Find where the given text appears and provide that cell's center as (X, Y) coordinate. 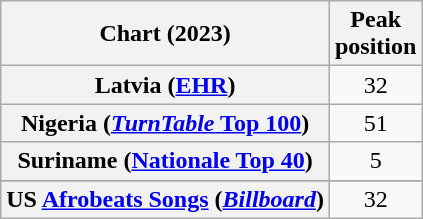
Nigeria (TurnTable Top 100) (166, 123)
Latvia (EHR) (166, 85)
Peakposition (375, 34)
US Afrobeats Songs (Billboard) (166, 199)
Chart (2023) (166, 34)
Suriname (Nationale Top 40) (166, 161)
5 (375, 161)
51 (375, 123)
